Capture the cell that displays the provided text and extract its (X, Y) central coordinate. 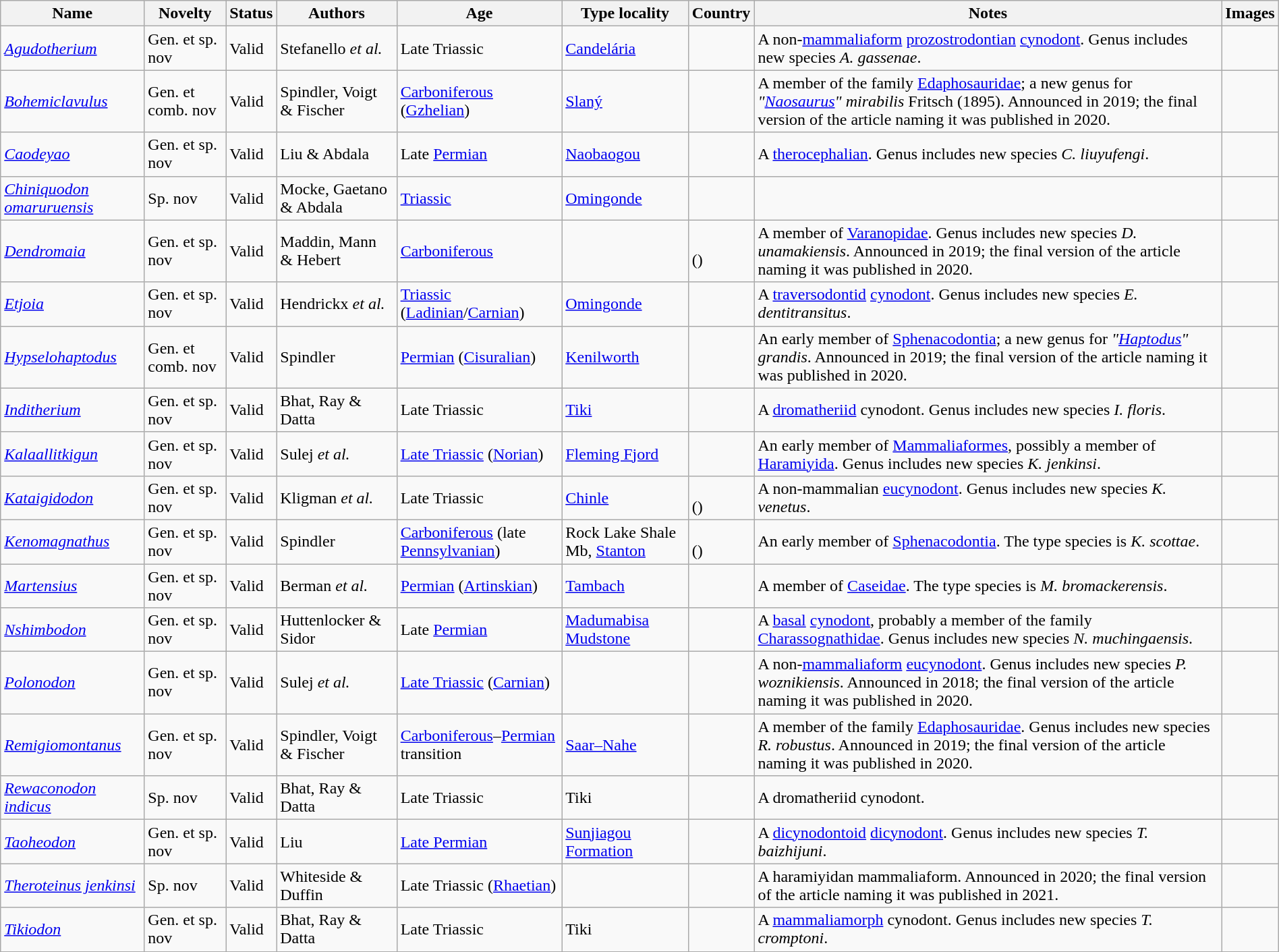
A non-mammalian eucynodont. Genus includes new species K. venetus. (988, 498)
A mammaliamorph cynodont. Genus includes new species T. cromptoni. (988, 930)
Liu & Abdala (337, 154)
Inditherium (73, 410)
Remigiomontanus (73, 745)
A non-mammaliaform prozostrodontian cynodont. Genus includes new species A. gassenae. (988, 49)
A traversodontid cynodont. Genus includes new species E. dentitransitus. (988, 304)
Kenomagnathus (73, 541)
An early member of Mammaliaformes, possibly a member of Haramiyida. Genus includes new species K. jenkinsi. (988, 453)
Martensius (73, 586)
Novelty (185, 13)
Liu (337, 842)
Slaný (625, 101)
A member of Caseidae. The type species is M. bromackerensis. (988, 586)
Kenilworth (625, 357)
Bohemiclavulus (73, 101)
Permian (Cisuralian) (479, 357)
Agudotherium (73, 49)
Rock Lake Shale Mb, Stanton (625, 541)
Naobaogou (625, 154)
Chinle (625, 498)
A dromatheriid cynodont. Genus includes new species I. floris. (988, 410)
Carboniferous (Gzhelian) (479, 101)
Permian (Artinskian) (479, 586)
Status (251, 13)
An early member of Sphenacodontia. The type species is K. scottae. (988, 541)
Mocke, Gaetano & Abdala (337, 198)
Carboniferous–Permian transition (479, 745)
Authors (337, 13)
A dicynodontoid dicynodont. Genus includes new species T. baizhijuni. (988, 842)
Hendrickx et al. (337, 304)
Fleming Fjord (625, 453)
Caodeyao (73, 154)
Type locality (625, 13)
Carboniferous (479, 251)
Berman et al. (337, 586)
Theroteinus jenkinsi (73, 885)
Notes (988, 13)
Candelária (625, 49)
Whiteside & Duffin (337, 885)
Carboniferous (late Pennsylvanian) (479, 541)
Tambach (625, 586)
A dromatheriid cynodont. (988, 797)
Triassic (479, 198)
Saar–Nahe (625, 745)
Kalaallitkigun (73, 453)
Tikiodon (73, 930)
Madumabisa Mudstone (625, 630)
Late Triassic (Carnian) (479, 683)
Hypselohaptodus (73, 357)
Chiniquodon omaruruensis (73, 198)
Late Triassic (Rhaetian) (479, 885)
Dendromaia (73, 251)
Stefanello et al. (337, 49)
Name (73, 13)
A basal cynodont, probably a member of the family Charassognathidae. Genus includes new species N. muchingaensis. (988, 630)
Age (479, 13)
Nshimbodon (73, 630)
Maddin, Mann & Hebert (337, 251)
A therocephalian. Genus includes new species C. liuyufengi. (988, 154)
Huttenlocker & Sidor (337, 630)
Kataigidodon (73, 498)
Kligman et al. (337, 498)
Country (721, 13)
Taoheodon (73, 842)
Rewaconodon indicus (73, 797)
Polonodon (73, 683)
Sunjiagou Formation (625, 842)
Late Triassic (Norian) (479, 453)
A haramiyidan mammaliaform. Announced in 2020; the final version of the article naming it was published in 2021. (988, 885)
Etjoia (73, 304)
Images (1250, 13)
Triassic (Ladinian/Carnian) (479, 304)
